Scan for the cell matching the given text and deliver its [X, Y] coordinate at center. 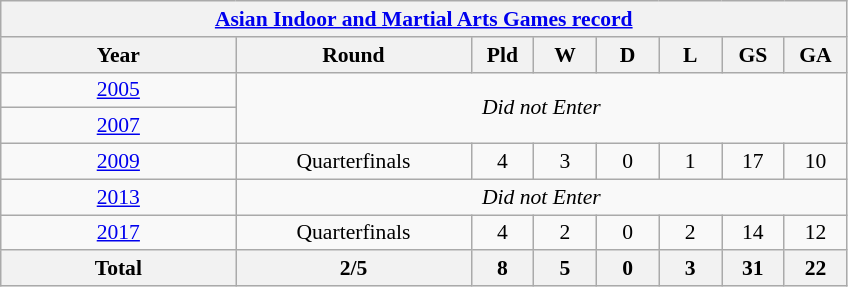
12 [816, 233]
GS [754, 55]
8 [502, 269]
31 [754, 269]
D [628, 55]
Year [118, 55]
2017 [118, 233]
2009 [118, 162]
2005 [118, 90]
2007 [118, 126]
Total [118, 269]
14 [754, 233]
Asian Indoor and Martial Arts Games record [424, 19]
L [690, 55]
W [566, 55]
Round [354, 55]
22 [816, 269]
1 [690, 162]
17 [754, 162]
10 [816, 162]
5 [566, 269]
2/5 [354, 269]
Pld [502, 55]
GA [816, 55]
2013 [118, 197]
